Capture the cell that displays the provided text and extract its [X, Y] central coordinate. 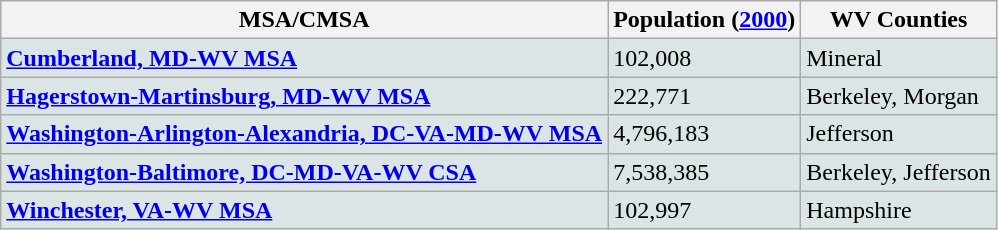
Washington-Baltimore, DC-MD-VA-WV CSA [304, 172]
Jefferson [899, 134]
WV Counties [899, 20]
4,796,183 [704, 134]
Winchester, VA-WV MSA [304, 210]
Population (2000) [704, 20]
Washington-Arlington-Alexandria, DC-VA-MD-WV MSA [304, 134]
222,771 [704, 96]
Hampshire [899, 210]
7,538,385 [704, 172]
Mineral [899, 58]
Hagerstown-Martinsburg, MD-WV MSA [304, 96]
Berkeley, Morgan [899, 96]
Cumberland, MD-WV MSA [304, 58]
102,997 [704, 210]
MSA/CMSA [304, 20]
102,008 [704, 58]
Berkeley, Jefferson [899, 172]
